Scan for the cell matching the given text and deliver its (x, y) coordinate at center. 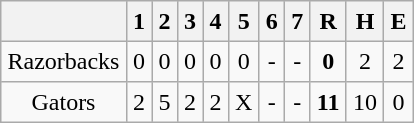
Razorbacks (64, 61)
11 (328, 102)
6 (272, 21)
10 (365, 102)
4 (216, 21)
E (399, 21)
X (244, 102)
R (328, 21)
H (365, 21)
3 (190, 21)
Gators (64, 102)
1 (139, 21)
7 (298, 21)
